For the text-containing cell, return its midpoint in [X, Y] coordinate format. 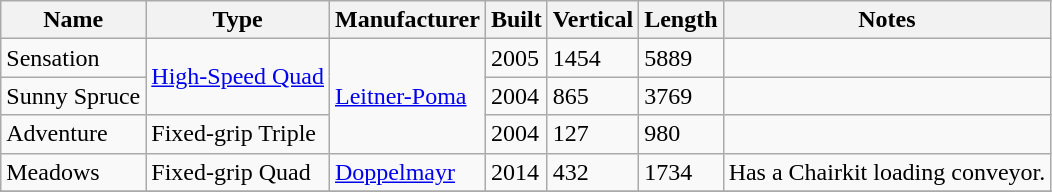
865 [592, 96]
Fixed-grip Triple [238, 134]
2005 [516, 58]
Built [516, 20]
Sensation [74, 58]
Sunny Spruce [74, 96]
5889 [681, 58]
Manufacturer [408, 20]
Name [74, 20]
980 [681, 134]
Adventure [74, 134]
432 [592, 172]
3769 [681, 96]
1734 [681, 172]
1454 [592, 58]
127 [592, 134]
2014 [516, 172]
Vertical [592, 20]
High-Speed Quad [238, 77]
Type [238, 20]
Leitner-Poma [408, 96]
Doppelmayr [408, 172]
Meadows [74, 172]
Length [681, 20]
Notes [887, 20]
Fixed-grip Quad [238, 172]
Has a Chairkit loading conveyor. [887, 172]
